Capture the cell that displays the provided text and extract its (X, Y) central coordinate. 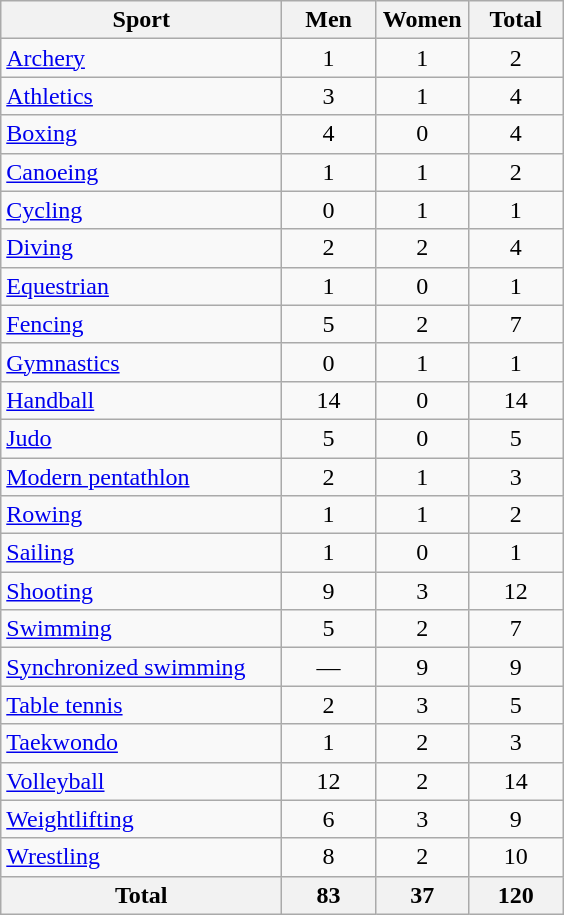
Weightlifting (142, 819)
Diving (142, 248)
8 (329, 857)
Fencing (142, 324)
Synchronized swimming (142, 667)
Shooting (142, 591)
Swimming (142, 629)
6 (329, 819)
Cycling (142, 210)
Archery (142, 58)
Women (422, 20)
Sailing (142, 553)
Sport (142, 20)
Modern pentathlon (142, 477)
Judo (142, 438)
— (329, 667)
Equestrian (142, 286)
Table tennis (142, 705)
Wrestling (142, 857)
Taekwondo (142, 743)
Athletics (142, 96)
Boxing (142, 134)
Gymnastics (142, 362)
10 (516, 857)
37 (422, 895)
Canoeing (142, 172)
Handball (142, 400)
120 (516, 895)
Men (329, 20)
83 (329, 895)
Rowing (142, 515)
Volleyball (142, 781)
